From the cell containing the given text, extract its center point as (X, Y) coordinate. 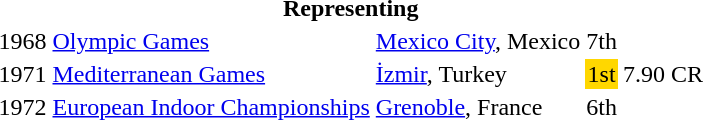
Olympic Games (211, 41)
Mediterranean Games (211, 74)
7th (602, 41)
Mexico City, Mexico (478, 41)
1st (602, 74)
İzmir, Turkey (478, 74)
